Locate the cell with the specified text and output its (X, Y) center coordinate. 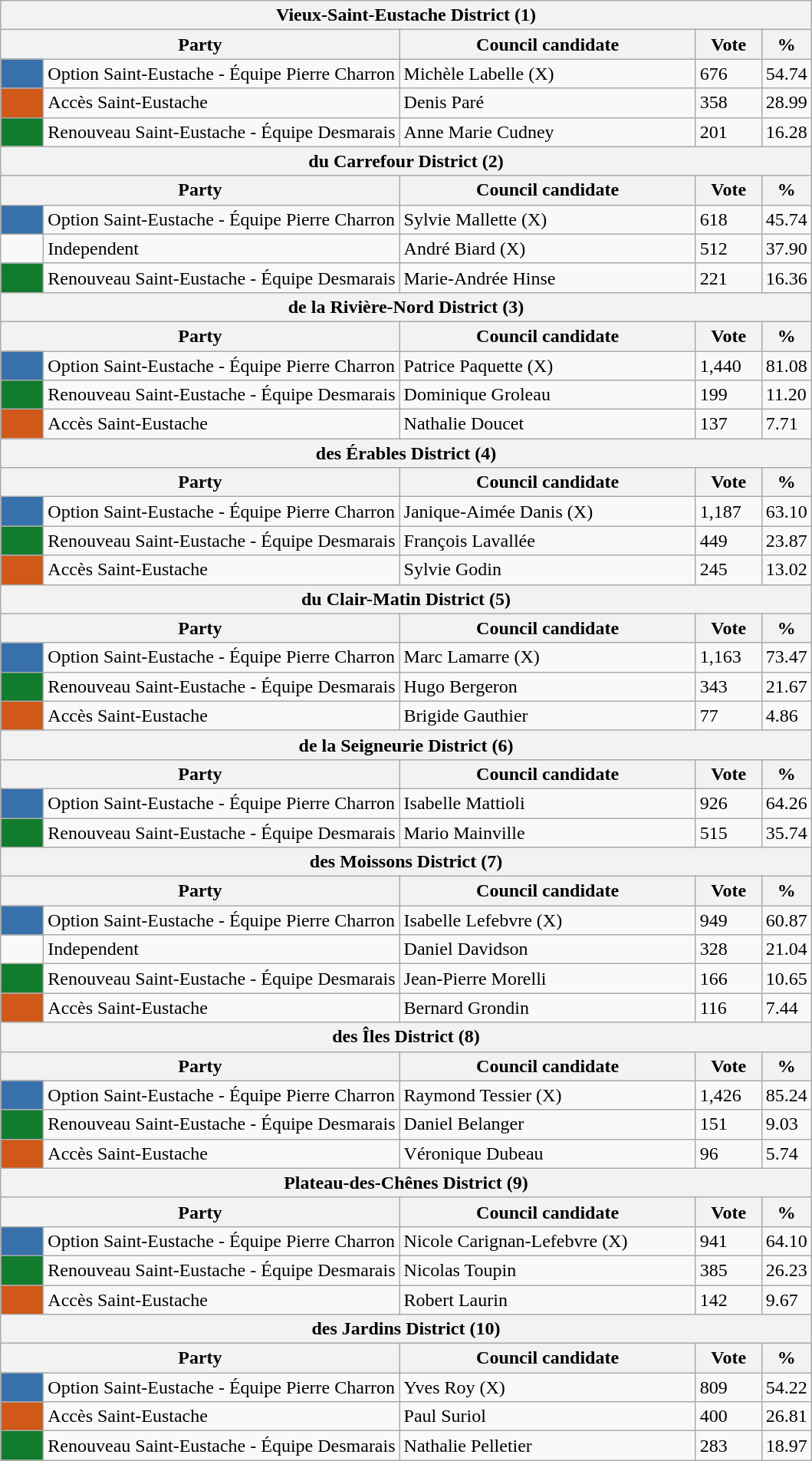
François Lavallée (547, 541)
du Carrefour District (2) (406, 161)
18.97 (787, 1446)
26.23 (787, 1270)
du Clair-Matin District (5) (406, 599)
Hugo Bergeron (547, 686)
618 (728, 219)
7.44 (787, 1008)
328 (728, 949)
809 (728, 1387)
21.67 (787, 686)
512 (728, 248)
116 (728, 1008)
358 (728, 103)
199 (728, 395)
Marc Lamarre (X) (547, 657)
1,187 (728, 512)
77 (728, 716)
64.10 (787, 1241)
9.03 (787, 1124)
37.90 (787, 248)
9.67 (787, 1300)
Paul Suriol (547, 1417)
Jean-Pierre Morelli (547, 979)
11.20 (787, 395)
Mario Mainville (547, 832)
26.81 (787, 1417)
7.71 (787, 424)
449 (728, 541)
Dominique Groleau (547, 395)
16.36 (787, 278)
Isabelle Mattioli (547, 803)
35.74 (787, 832)
166 (728, 979)
45.74 (787, 219)
283 (728, 1446)
Nathalie Doucet (547, 424)
des Jardins District (10) (406, 1329)
201 (728, 132)
142 (728, 1300)
Daniel Belanger (547, 1124)
Daniel Davidson (547, 949)
Yves Roy (X) (547, 1387)
Bernard Grondin (547, 1008)
des Îles District (8) (406, 1037)
949 (728, 920)
385 (728, 1270)
Marie-Andrée Hinse (547, 278)
245 (728, 570)
Raymond Tessier (X) (547, 1095)
des Moissons District (7) (406, 862)
515 (728, 832)
23.87 (787, 541)
Sylvie Mallette (X) (547, 219)
4.86 (787, 716)
16.28 (787, 132)
28.99 (787, 103)
Nicole Carignan-Lefebvre (X) (547, 1241)
de la Rivière-Nord District (3) (406, 307)
151 (728, 1124)
Anne Marie Cudney (547, 132)
1,163 (728, 657)
Vieux-Saint-Eustache District (1) (406, 15)
Brigide Gauthier (547, 716)
André Biard (X) (547, 248)
Janique-Aimée Danis (X) (547, 512)
64.26 (787, 803)
54.22 (787, 1387)
1,426 (728, 1095)
Isabelle Lefebvre (X) (547, 920)
Nicolas Toupin (547, 1270)
Patrice Paquette (X) (547, 366)
54.74 (787, 74)
Nathalie Pelletier (547, 1446)
137 (728, 424)
10.65 (787, 979)
73.47 (787, 657)
63.10 (787, 512)
60.87 (787, 920)
96 (728, 1153)
5.74 (787, 1153)
Véronique Dubeau (547, 1153)
221 (728, 278)
Denis Paré (547, 103)
926 (728, 803)
Plateau-des-Chênes District (9) (406, 1183)
Sylvie Godin (547, 570)
Michèle Labelle (X) (547, 74)
21.04 (787, 949)
13.02 (787, 570)
81.08 (787, 366)
1,440 (728, 366)
Robert Laurin (547, 1300)
des Érables District (4) (406, 453)
676 (728, 74)
85.24 (787, 1095)
de la Seigneurie District (6) (406, 745)
941 (728, 1241)
400 (728, 1417)
343 (728, 686)
